Return (X, Y) of the center of cell containing provided text 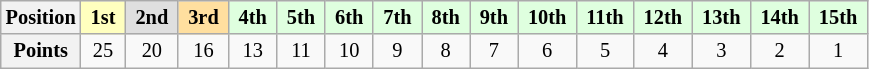
Position (41, 17)
25 (104, 51)
3 (721, 51)
3rd (203, 17)
7 (494, 51)
2 (779, 51)
9 (397, 51)
10th (547, 17)
9th (494, 17)
11th (604, 17)
2nd (152, 17)
6 (547, 51)
14th (779, 17)
4th (253, 17)
Points (41, 51)
4 (663, 51)
16 (203, 51)
7th (397, 17)
15th (838, 17)
10 (349, 51)
13th (721, 17)
13 (253, 51)
5 (604, 51)
5th (301, 17)
20 (152, 51)
11 (301, 51)
8 (446, 51)
1st (104, 17)
6th (349, 17)
1 (838, 51)
12th (663, 17)
8th (446, 17)
